Identify which cell holds the provided text, then report its [X, Y] central coordinate. 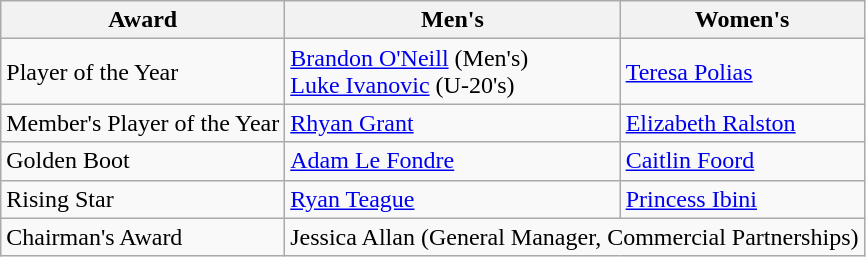
Player of the Year [143, 72]
Chairman's Award [143, 237]
Member's Player of the Year [143, 123]
Women's [742, 20]
Men's [452, 20]
Elizabeth Ralston [742, 123]
Award [143, 20]
Caitlin Foord [742, 161]
Teresa Polias [742, 72]
Ryan Teague [452, 199]
Brandon O'Neill (Men's)Luke Ivanovic (U-20's) [452, 72]
Princess Ibini [742, 199]
Rising Star [143, 199]
Rhyan Grant [452, 123]
Golden Boot [143, 161]
Adam Le Fondre [452, 161]
Jessica Allan (General Manager, Commercial Partnerships) [574, 237]
